Locate the cell with the specified text and output its (x, y) center coordinate. 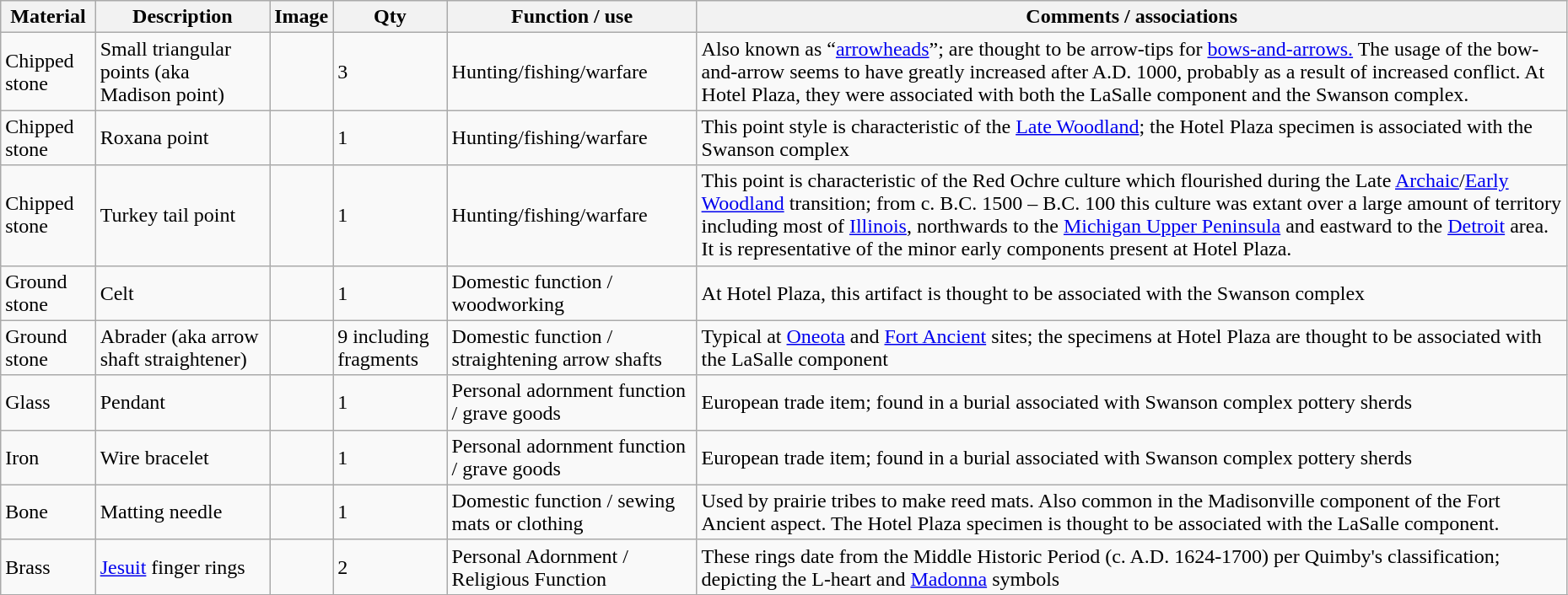
3 (390, 72)
Description (182, 17)
Domestic function / woodworking (572, 293)
Function / use (572, 17)
Small triangular points (aka Madison point) (182, 72)
Pendant (182, 403)
Qty (390, 17)
Personal Adornment / Religious Function (572, 566)
Bone (48, 512)
Matting needle (182, 512)
Wire bracelet (182, 457)
Image (302, 17)
Domestic function / sewing mats or clothing (572, 512)
Typical at Oneota and Fort Ancient sites; the specimens at Hotel Plaza are thought to be associated with the LaSalle component (1132, 347)
Jesuit finger rings (182, 566)
9 including fragments (390, 347)
Domestic function / straightening arrow shafts (572, 347)
2 (390, 566)
This point style is characteristic of the Late Woodland; the Hotel Plaza specimen is associated with the Swanson complex (1132, 138)
These rings date from the Middle Historic Period (c. A.D. 1624-1700) per Quimby's classification; depicting the L-heart and Madonna symbols (1132, 566)
Celt (182, 293)
Turkey tail point (182, 216)
Comments / associations (1132, 17)
Roxana point (182, 138)
Material (48, 17)
Glass (48, 403)
Brass (48, 566)
Iron (48, 457)
At Hotel Plaza, this artifact is thought to be associated with the Swanson complex (1132, 293)
Abrader (aka arrow shaft straightener) (182, 347)
